Detect which cell encompasses the target text, then output its (x, y) center coordinate. 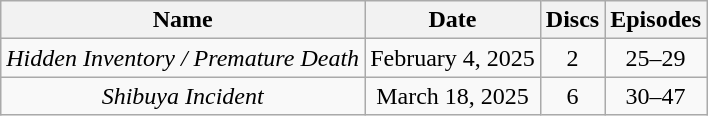
February 4, 2025 (453, 58)
2 (572, 58)
March 18, 2025 (453, 96)
Date (453, 20)
30–47 (656, 96)
Shibuya Incident (183, 96)
Discs (572, 20)
Name (183, 20)
Episodes (656, 20)
Hidden Inventory / Premature Death (183, 58)
25–29 (656, 58)
6 (572, 96)
